Pinpoint the cell where the given text exists, returning its (X, Y) midpoint coordinate. 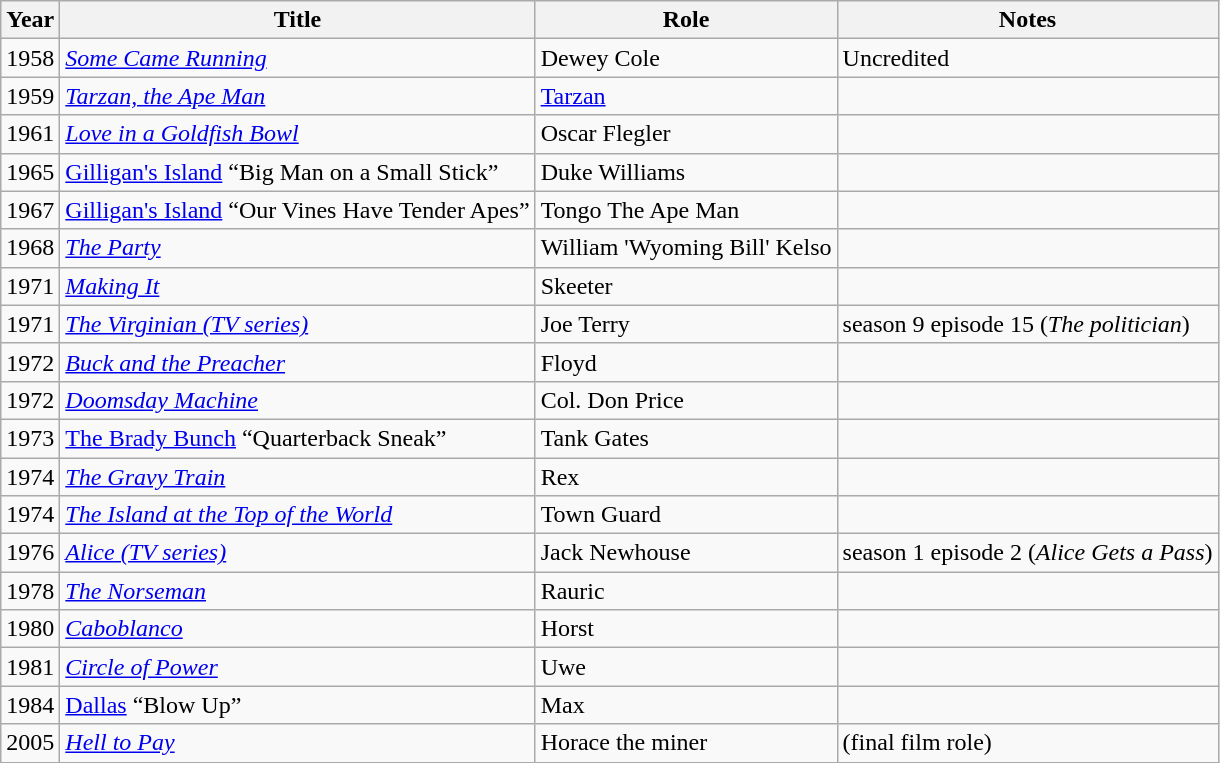
The Island at the Top of the World (298, 515)
Tank Gates (686, 438)
Horst (686, 629)
1981 (30, 667)
Rex (686, 477)
Caboblanco (298, 629)
Gilligan's Island “Big Man on a Small Stick” (298, 172)
1976 (30, 553)
Uncredited (1028, 58)
season 9 episode 15 (The politician) (1028, 324)
Alice (TV series) (298, 553)
Rauric (686, 591)
Col. Don Price (686, 400)
The Virginian (TV series) (298, 324)
Tarzan, the Ape Man (298, 96)
Buck and the Preacher (298, 362)
Horace the miner (686, 743)
Tarzan (686, 96)
Gilligan's Island “Our Vines Have Tender Apes” (298, 210)
Town Guard (686, 515)
Title (298, 20)
Role (686, 20)
Doomsday Machine (298, 400)
1980 (30, 629)
Dallas “Blow Up” (298, 705)
Max (686, 705)
Oscar Flegler (686, 134)
Love in a Goldfish Bowl (298, 134)
Making It (298, 286)
1961 (30, 134)
Dewey Cole (686, 58)
Uwe (686, 667)
2005 (30, 743)
Jack Newhouse (686, 553)
1973 (30, 438)
Some Came Running (298, 58)
Floyd (686, 362)
Skeeter (686, 286)
1965 (30, 172)
1967 (30, 210)
Year (30, 20)
Tongo The Ape Man (686, 210)
Notes (1028, 20)
1978 (30, 591)
Circle of Power (298, 667)
The Party (298, 248)
Hell to Pay (298, 743)
1984 (30, 705)
William 'Wyoming Bill' Kelso (686, 248)
(final film role) (1028, 743)
Joe Terry (686, 324)
1959 (30, 96)
season 1 episode 2 (Alice Gets a Pass) (1028, 553)
1958 (30, 58)
Duke Williams (686, 172)
The Norseman (298, 591)
1968 (30, 248)
The Brady Bunch “Quarterback Sneak” (298, 438)
The Gravy Train (298, 477)
